From the cell containing the given text, extract its center point as [X, Y] coordinate. 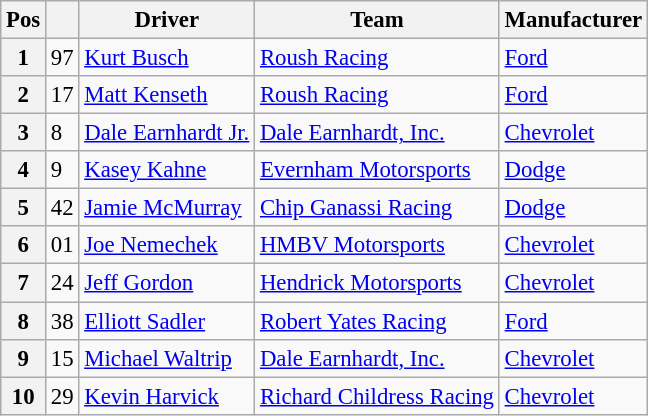
Evernham Motorsports [378, 170]
Jamie McMurray [167, 208]
Dale Earnhardt Jr. [167, 133]
Kevin Harvick [167, 396]
Jeff Gordon [167, 283]
Joe Nemechek [167, 245]
17 [62, 95]
24 [62, 283]
Kurt Busch [167, 58]
Michael Waltrip [167, 358]
01 [62, 245]
Kasey Kahne [167, 170]
Driver [167, 20]
15 [62, 358]
7 [24, 283]
29 [62, 396]
4 [24, 170]
Robert Yates Racing [378, 321]
Matt Kenseth [167, 95]
10 [24, 396]
HMBV Motorsports [378, 245]
6 [24, 245]
1 [24, 58]
Pos [24, 20]
Richard Childress Racing [378, 396]
97 [62, 58]
3 [24, 133]
2 [24, 95]
Hendrick Motorsports [378, 283]
Elliott Sadler [167, 321]
5 [24, 208]
Manufacturer [573, 20]
Team [378, 20]
42 [62, 208]
38 [62, 321]
Chip Ganassi Racing [378, 208]
